Pinpoint the cell where the given text exists, returning its (X, Y) midpoint coordinate. 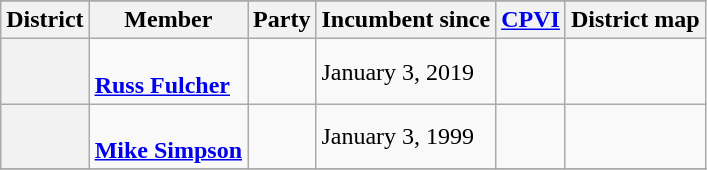
Russ Fulcher (168, 72)
Incumbent since (406, 20)
District (45, 20)
January 3, 1999 (406, 136)
District map (635, 20)
Party (282, 20)
CPVI (531, 20)
Member (168, 20)
January 3, 2019 (406, 72)
Mike Simpson (168, 136)
